Pinpoint the cell where the given text exists, returning its (X, Y) midpoint coordinate. 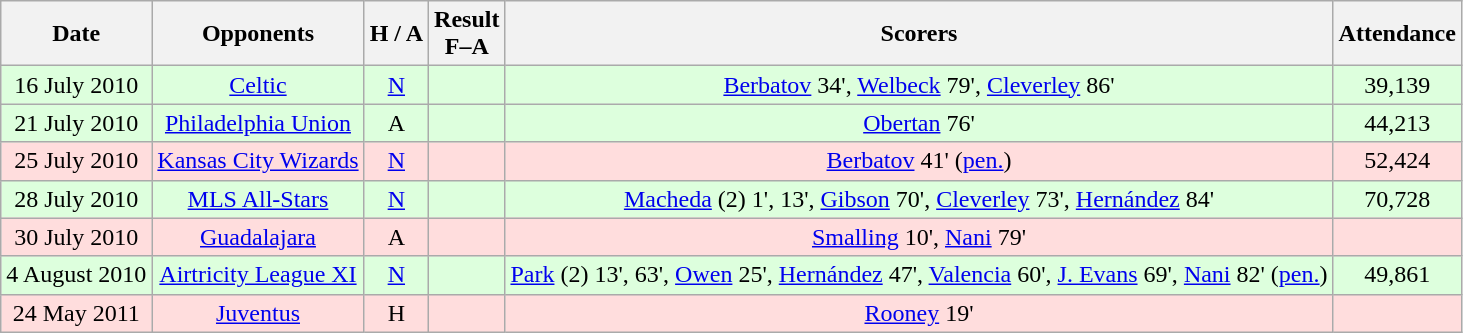
30 July 2010 (76, 237)
Rooney 19' (919, 313)
Scorers (919, 34)
Airtricity League XI (258, 275)
Kansas City Wizards (258, 161)
24 May 2011 (76, 313)
Celtic (258, 85)
Park (2) 13', 63', Owen 25', Hernández 47', Valencia 60', J. Evans 69', Nani 82' (pen.) (919, 275)
MLS All-Stars (258, 199)
Berbatov 34', Welbeck 79', Cleverley 86' (919, 85)
4 August 2010 (76, 275)
Opponents (258, 34)
21 July 2010 (76, 123)
Philadelphia Union (258, 123)
Attendance (1397, 34)
16 July 2010 (76, 85)
Macheda (2) 1', 13', Gibson 70', Cleverley 73', Hernández 84' (919, 199)
39,139 (1397, 85)
H (396, 313)
25 July 2010 (76, 161)
Date (76, 34)
70,728 (1397, 199)
H / A (396, 34)
Juventus (258, 313)
Smalling 10', Nani 79' (919, 237)
Berbatov 41' (pen.) (919, 161)
ResultF–A (467, 34)
49,861 (1397, 275)
Obertan 76' (919, 123)
28 July 2010 (76, 199)
44,213 (1397, 123)
52,424 (1397, 161)
Guadalajara (258, 237)
